Return (x, y) of the center of cell containing provided text 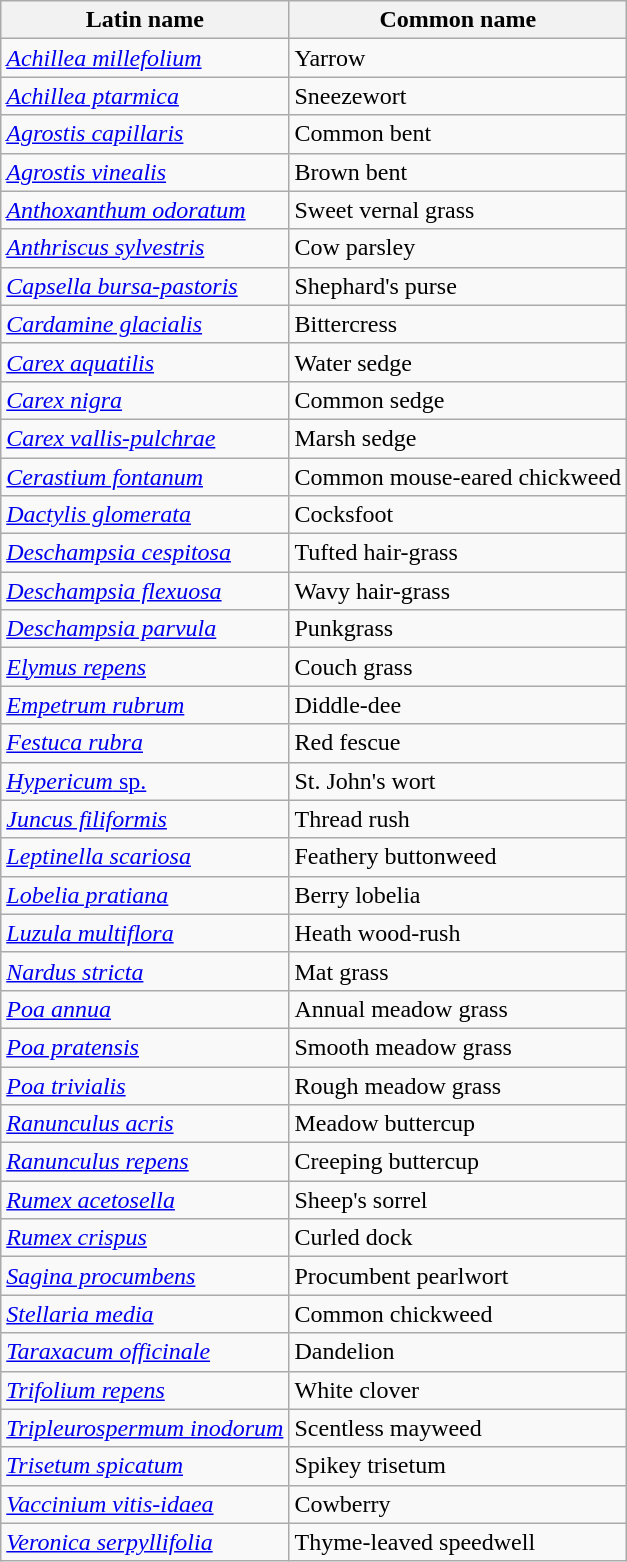
Sneezewort (458, 96)
Deschampsia flexuosa (145, 591)
Rumex acetosella (145, 1200)
Shephard's purse (458, 286)
Common mouse-eared chickweed (458, 477)
Red fescue (458, 743)
Agrostis vinealis (145, 172)
Dactylis glomerata (145, 515)
Rough meadow grass (458, 1085)
Water sedge (458, 362)
Capsella bursa-pastoris (145, 286)
Lobelia pratiana (145, 895)
Creeping buttercup (458, 1162)
Common bent (458, 134)
Rumex crispus (145, 1238)
Scentless mayweed (458, 1428)
Sheep's sorrel (458, 1200)
Common sedge (458, 400)
Juncus filiformis (145, 819)
Ranunculus repens (145, 1162)
Trisetum spicatum (145, 1466)
Carex nigra (145, 400)
Feathery buttonweed (458, 857)
Poa pratensis (145, 1047)
Deschampsia cespitosa (145, 553)
Cardamine glacialis (145, 324)
Meadow buttercup (458, 1124)
Sagina procumbens (145, 1276)
Veronica serpyllifolia (145, 1542)
Poa annua (145, 1009)
St. John's wort (458, 781)
Dandelion (458, 1352)
Carex aquatilis (145, 362)
Cerastium fontanum (145, 477)
Elymus repens (145, 667)
Luzula multiflora (145, 933)
Latin name (145, 20)
Vaccinium vitis-idaea (145, 1504)
Agrostis capillaris (145, 134)
Tufted hair-grass (458, 553)
Sweet vernal grass (458, 210)
Achillea ptarmica (145, 96)
Annual meadow grass (458, 1009)
Berry lobelia (458, 895)
Procumbent pearlwort (458, 1276)
Couch grass (458, 667)
Spikey trisetum (458, 1466)
Poa trivialis (145, 1085)
Hypericum sp. (145, 781)
Festuca rubra (145, 743)
Nardus stricta (145, 971)
Trifolium repens (145, 1390)
Mat grass (458, 971)
Carex vallis-pulchrae (145, 438)
Cowberry (458, 1504)
Heath wood-rush (458, 933)
White clover (458, 1390)
Deschampsia parvula (145, 629)
Brown bent (458, 172)
Ranunculus acris (145, 1124)
Marsh sedge (458, 438)
Achillea millefolium (145, 58)
Empetrum rubrum (145, 705)
Common chickweed (458, 1314)
Curled dock (458, 1238)
Tripleurospermum inodorum (145, 1428)
Thread rush (458, 819)
Cow parsley (458, 248)
Leptinella scariosa (145, 857)
Smooth meadow grass (458, 1047)
Yarrow (458, 58)
Taraxacum officinale (145, 1352)
Cocksfoot (458, 515)
Bittercress (458, 324)
Thyme-leaved speedwell (458, 1542)
Punkgrass (458, 629)
Anthoxanthum odoratum (145, 210)
Stellaria media (145, 1314)
Diddle-dee (458, 705)
Common name (458, 20)
Anthriscus sylvestris (145, 248)
Wavy hair-grass (458, 591)
